Identify which cell holds the provided text, then report its (x, y) central coordinate. 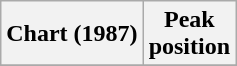
Peakposition (189, 34)
Chart (1987) (72, 34)
